Detect which cell encompasses the target text, then output its (x, y) center coordinate. 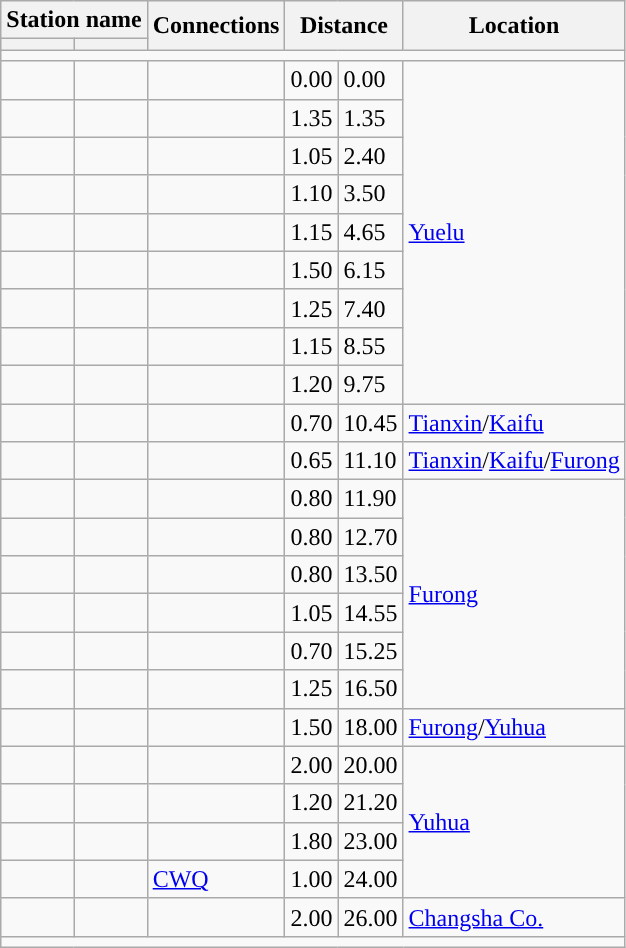
Location (514, 26)
Station name (74, 20)
14.55 (370, 613)
7.40 (370, 308)
20.00 (370, 765)
Furong (514, 594)
23.00 (370, 841)
Yuelu (514, 232)
Connections (216, 26)
11.10 (370, 461)
8.55 (370, 346)
26.00 (370, 917)
24.00 (370, 879)
13.50 (370, 575)
1.10 (312, 194)
CWQ (216, 879)
Distance (344, 26)
10.45 (370, 423)
Yuhua (514, 822)
6.15 (370, 270)
9.75 (370, 384)
18.00 (370, 727)
Tianxin/Kaifu (514, 423)
12.70 (370, 537)
Changsha Co. (514, 917)
21.20 (370, 803)
15.25 (370, 651)
1.00 (312, 879)
Tianxin/Kaifu/Furong (514, 461)
Furong/Yuhua (514, 727)
2.40 (370, 156)
1.80 (312, 841)
3.50 (370, 194)
16.50 (370, 689)
0.65 (312, 461)
11.90 (370, 499)
4.65 (370, 232)
